For the text-containing cell, return its midpoint in (x, y) coordinate format. 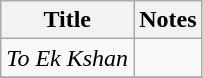
To Ek Kshan (68, 58)
Title (68, 20)
Notes (168, 20)
